Output the [X, Y] coordinate of the center of the cell containing the given text.  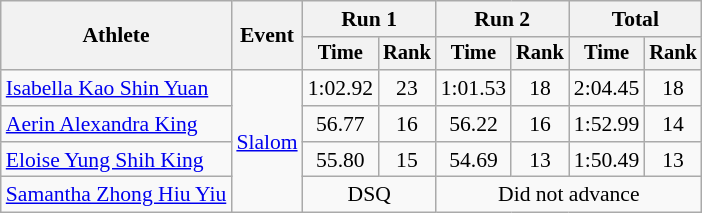
Event [266, 36]
56.77 [340, 124]
2:04.45 [606, 88]
1:01.53 [474, 88]
55.80 [340, 160]
14 [673, 124]
Isabella Kao Shin Yuan [116, 88]
Total [636, 19]
Eloise Yung Shih King [116, 160]
Run 1 [370, 19]
56.22 [474, 124]
Slalom [266, 141]
54.69 [474, 160]
Did not advance [569, 195]
15 [407, 160]
Athlete [116, 36]
1:50.49 [606, 160]
Samantha Zhong Hiu Yiu [116, 195]
Run 2 [502, 19]
1:52.99 [606, 124]
23 [407, 88]
DSQ [370, 195]
Aerin Alexandra King [116, 124]
1:02.92 [340, 88]
